Return (x, y) of the center of cell containing provided text 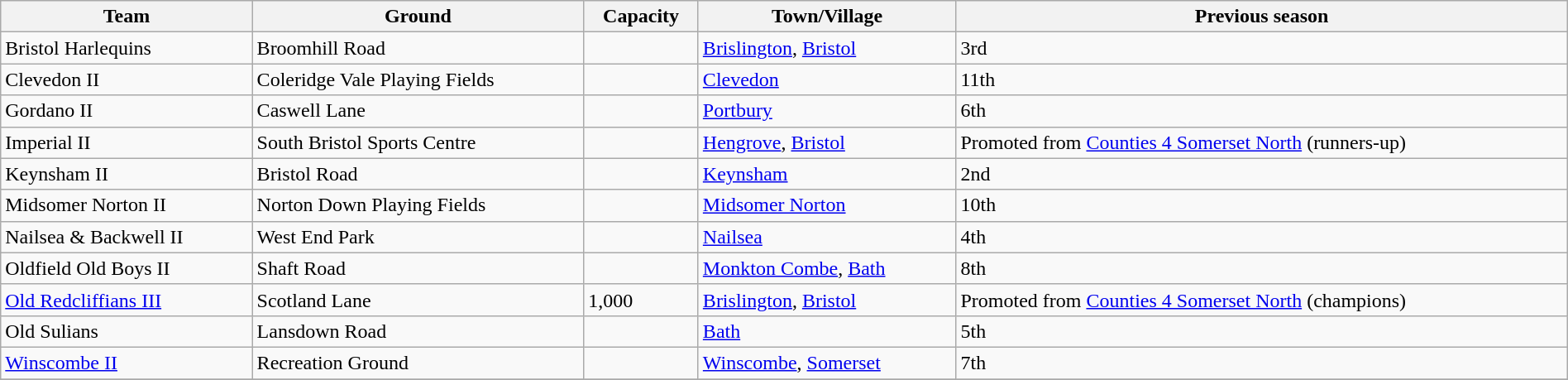
Coleridge Vale Playing Fields (418, 79)
3rd (1262, 48)
Town/Village (827, 17)
Nailsea (827, 237)
Portbury (827, 111)
Old Sulians (127, 331)
4th (1262, 237)
Broomhill Road (418, 48)
6th (1262, 111)
11th (1262, 79)
10th (1262, 205)
1,000 (642, 300)
5th (1262, 331)
Winscombe, Somerset (827, 363)
Team (127, 17)
Keynsham II (127, 174)
Recreation Ground (418, 363)
Winscombe II (127, 363)
Oldfield Old Boys II (127, 268)
Promoted from Counties 4 Somerset North (runners-up) (1262, 142)
Ground (418, 17)
Previous season (1262, 17)
Bath (827, 331)
Promoted from Counties 4 Somerset North (champions) (1262, 300)
Clevedon II (127, 79)
Shaft Road (418, 268)
Scotland Lane (418, 300)
Bristol Harlequins (127, 48)
South Bristol Sports Centre (418, 142)
2nd (1262, 174)
Midsomer Norton II (127, 205)
Nailsea & Backwell II (127, 237)
Bristol Road (418, 174)
Keynsham (827, 174)
Clevedon (827, 79)
Lansdown Road (418, 331)
Old Redcliffians III (127, 300)
Imperial II (127, 142)
Norton Down Playing Fields (418, 205)
Gordano II (127, 111)
Capacity (642, 17)
West End Park (418, 237)
Midsomer Norton (827, 205)
Hengrove, Bristol (827, 142)
8th (1262, 268)
Caswell Lane (418, 111)
Monkton Combe, Bath (827, 268)
7th (1262, 363)
